Identify which cell holds the provided text, then report its [X, Y] central coordinate. 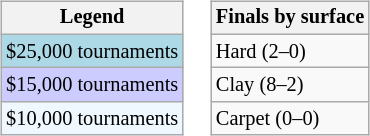
Clay (8–2) [290, 85]
Legend [92, 18]
Finals by surface [290, 18]
Carpet (0–0) [290, 119]
$15,000 tournaments [92, 85]
Hard (2–0) [290, 51]
$25,000 tournaments [92, 51]
$10,000 tournaments [92, 119]
